Search for the cell housing the specified text and yield its (X, Y) center coordinate. 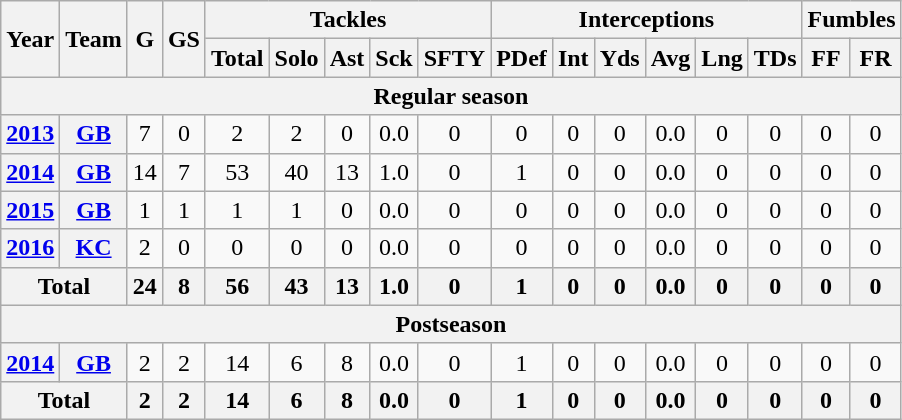
FR (876, 58)
2013 (30, 134)
Interceptions (646, 20)
43 (296, 286)
Lng (722, 58)
KC (94, 248)
40 (296, 172)
2015 (30, 210)
2016 (30, 248)
53 (237, 172)
Tackles (348, 20)
Sck (394, 58)
Postseason (451, 324)
Avg (670, 58)
GS (184, 39)
Yds (620, 58)
SFTY (454, 58)
56 (237, 286)
Solo (296, 58)
Regular season (451, 96)
Team (94, 39)
24 (144, 286)
Year (30, 39)
Ast (347, 58)
PDef (522, 58)
G (144, 39)
Int (573, 58)
Fumbles (852, 20)
FF (826, 58)
TDs (775, 58)
